Extract the (X, Y) coordinate from the center of the cell holding the provided text.  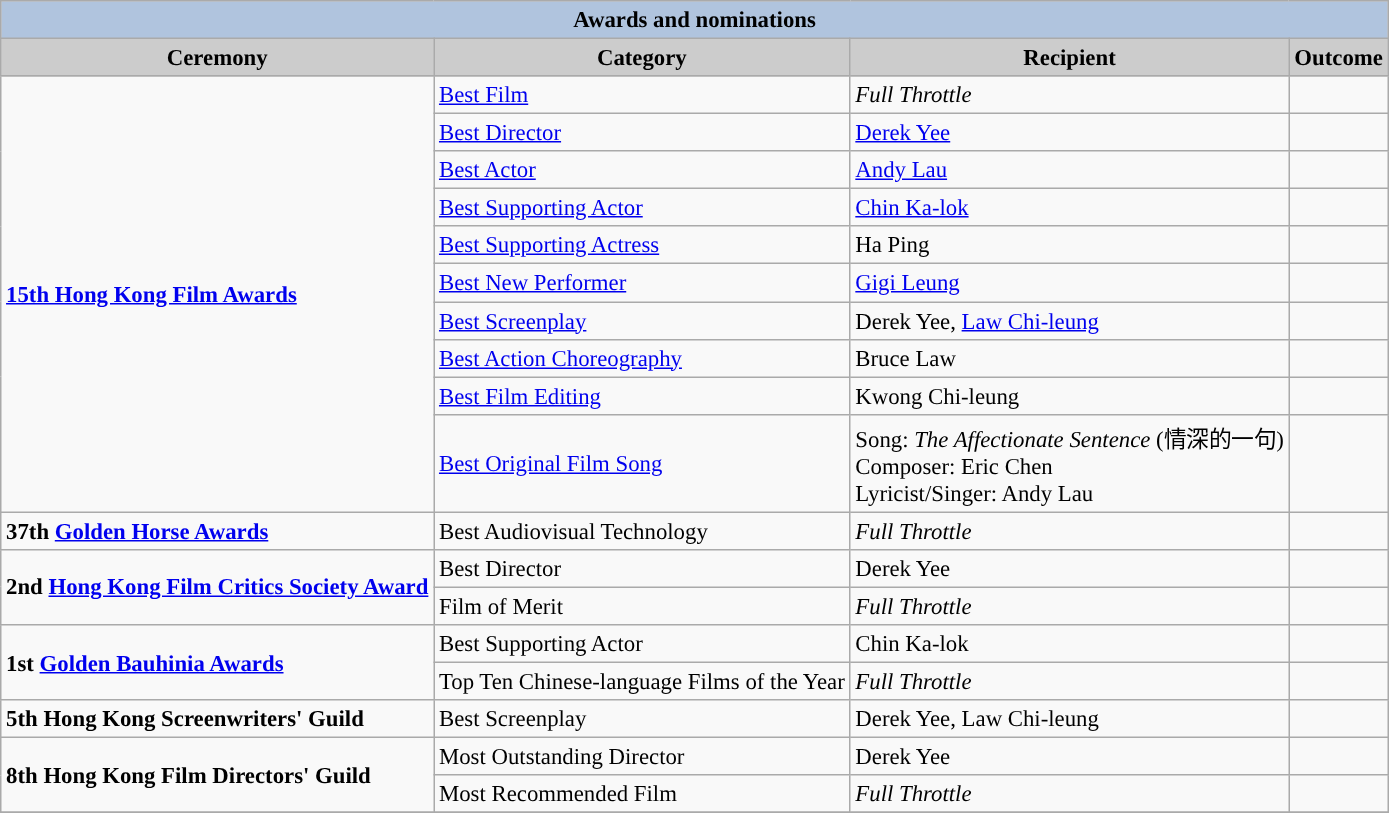
5th Hong Kong Screenwriters' Guild (218, 719)
Best Supporting Actress (642, 245)
Best Actor (642, 170)
Best Audiovisual Technology (642, 531)
Top Ten Chinese-language Films of the Year (642, 681)
Most Outstanding Director (642, 757)
Best Action Choreography (642, 358)
Gigi Leung (1070, 283)
2nd Hong Kong Film Critics Society Award (218, 588)
Outcome (1338, 58)
Andy Lau (1070, 170)
1st Golden Bauhinia Awards (218, 662)
Most Recommended Film (642, 794)
Song: The Affectionate Sentence (情深的一句)Composer: Eric Chen Lyricist/Singer: Andy Lau (1070, 463)
Category (642, 58)
Best Original Film Song (642, 463)
Ha Ping (1070, 245)
Best Film Editing (642, 396)
Bruce Law (1070, 358)
8th Hong Kong Film Directors' Guild (218, 776)
Film of Merit (642, 606)
37th Golden Horse Awards (218, 531)
Awards and nominations (694, 20)
15th Hong Kong Film Awards (218, 294)
Ceremony (218, 58)
Kwong Chi-leung (1070, 396)
Recipient (1070, 58)
Best New Performer (642, 283)
Best Film (642, 95)
